Locate the cell with the specified text and output its (X, Y) center coordinate. 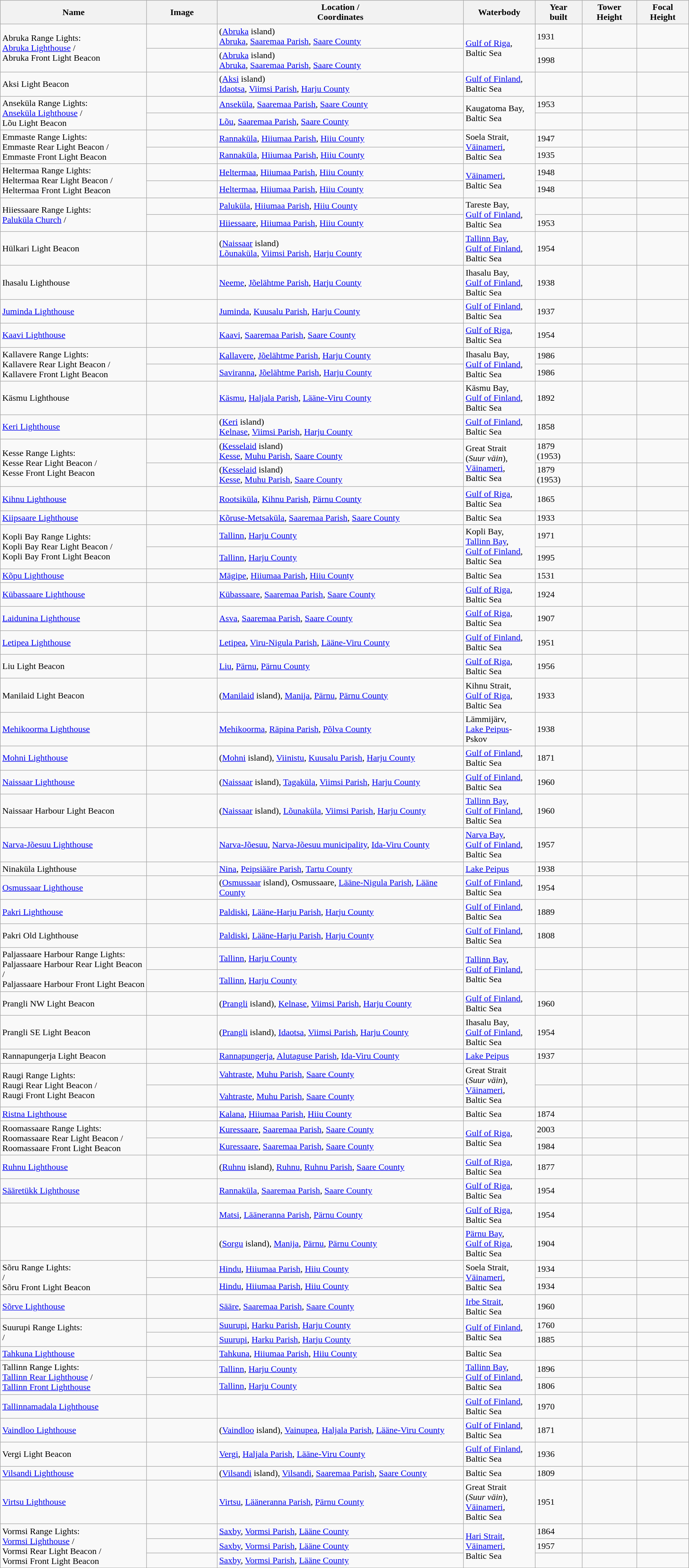
1947 (559, 138)
1936 (559, 1454)
Lõu, Saaremaa Parish, Saare County (340, 121)
Osmussaar Lighthouse (74, 888)
(Aksi island)Idaotsa, Viimsi Parish, Harju County (340, 84)
Narva-Jõesuu, Narva-Jõesuu municipality, Ida-Viru County (340, 845)
Kesse Range Lights:Kesse Rear Light Beacon /Kesse Front Light Beacon (74, 463)
1808 (559, 935)
Tallinnamadala Lighthouse (74, 1406)
1531 (559, 576)
Kiipsaare Lighthouse (74, 518)
Great Strait(Suur väin), Väinameri, Baltic Sea (499, 1502)
Käsmu, Haljala Parish, Lääne-Viru County (340, 398)
Irbe Strait, Baltic Sea (499, 1306)
Kaavi Lighthouse (74, 335)
Raugi Range Lights:Raugi Rear Light Beacon /Raugi Front Light Beacon (74, 1085)
Vergi, Haljala Parish, Lääne-Viru County (340, 1454)
Ruhnu Lighthouse (74, 1167)
Käsmu Lighthouse (74, 398)
Juminda, Kuusalu Parish, Harju County (340, 311)
Virtsu Lighthouse (74, 1502)
Ihasalu Lighthouse (74, 282)
(Manilaid island), Manija, Pärnu, Pärnu County (340, 695)
Soela Strait, Väinameri,Baltic Sea (499, 1278)
1892 (559, 398)
Pakri Old Lighthouse (74, 935)
Pakri Lighthouse (74, 912)
Hülkari Light Beacon (74, 248)
Naissaar Lighthouse (74, 782)
1998 (559, 60)
Hari Strait, Väinameri,Baltic Sea (499, 1546)
Sõrve Lighthouse (74, 1306)
(Osmussaar island), Osmussaare, Lääne-Nigula Parish, Lääne County (340, 888)
Vaindloo Lighthouse (74, 1430)
Ristna Lighthouse (74, 1114)
1760 (559, 1325)
1889 (559, 912)
1885 (559, 1339)
(Vilsandi island), Vilsandi, Saaremaa Parish, Saare County (340, 1473)
Hiiessaare Range Lights:Paluküla Church / (74, 215)
(Naissaar island), Tagaküla, Viimsi Parish, Harju County (340, 782)
1809 (559, 1473)
Käsmu Bay, Gulf of Finland, Baltic Sea (499, 398)
Suurupi Range Lights: / (74, 1332)
(Vaindloo island), Vainupea, Haljala Parish, Lääne-Viru County (340, 1430)
Focal Height (662, 13)
Vilsandi Lighthouse (74, 1473)
Keri Lighthouse (74, 427)
Mehikoorma, Räpina Parish, Põlva County (340, 729)
Paluküla, Hiiumaa Parish, Hiiu County (340, 206)
2003 (559, 1129)
Name (74, 13)
(Mohni island), Viinistu, Kuusalu Parish, Harju County (340, 758)
Mehikoorma Lighthouse (74, 729)
(Prangli island), Kelnase, Viimsi Parish, Harju County (340, 1003)
1984 (559, 1146)
Kalana, Hiiumaa Parish, Hiiu County (340, 1114)
Narva Bay, Gulf of Finland,Baltic Sea (499, 845)
Pärnu Bay, Gulf of Riga,Baltic Sea (499, 1244)
Narva-Jõesuu Lighthouse (74, 845)
Sõru Range Lights: /Sõru Front Light Beacon (74, 1278)
Anseküla Range Lights:Anseküla Lighthouse /Lõu Light Beacon (74, 113)
Tallinn Range Lights:Tallinn Rear Lighthouse /Tallinn Front Lighthouse (74, 1377)
Roomassaare Range Lights:Roomassaare Rear Light Beacon /Roomassaare Front Light Beacon (74, 1138)
Virtsu, Lääneranna Parish, Pärnu County (340, 1502)
Prangli SE Light Beacon (74, 1032)
1904 (559, 1244)
Lämmijärv, Lake Peipus-Pskov (499, 729)
Nina, Peipsiääre Parish, Tartu County (340, 869)
Kopli Bay,Tallinn Bay, Gulf of Finland, Baltic Sea (499, 547)
Rannapungerja Light Beacon (74, 1056)
Väinameri,Baltic Sea (499, 181)
Emmaste Range Lights:Emmaste Rear Light Beacon /Emmaste Front Light Beacon (74, 147)
Ihasalu Bay,Gulf of Finland, Baltic Sea (499, 364)
Waterbody (499, 13)
Kihnu Lighthouse (74, 499)
1924 (559, 595)
1971 (559, 536)
Location /Coordinates (340, 13)
1935 (559, 155)
Asva, Saaremaa Parish, Saare County (340, 618)
Tareste Bay, Gulf of Finland, Baltic Sea (499, 215)
Heltermaa Range Lights:Heltermaa Rear Light Beacon /Heltermaa Front Light Beacon (74, 181)
1865 (559, 499)
Rootsiküla, Kihnu Parish, Pärnu County (340, 499)
1931 (559, 36)
1995 (559, 558)
Tower Height (609, 13)
Aksi Light Beacon (74, 84)
Liu, Pärnu, Pärnu County (340, 666)
Vergi Light Beacon (74, 1454)
1877 (559, 1167)
Prangli NW Light Beacon (74, 1003)
Saviranna, Jõelähtme Parish, Harju County (340, 373)
(Sorgu island), Manija, Pärnu, Pärnu County (340, 1244)
Neeme, Jõelähtme Parish, Harju County (340, 282)
(Prangli island), Idaotsa, Viimsi Parish, Harju County (340, 1032)
Rannaküla, Saaremaa Parish, Saare County (340, 1191)
Kõruse-Metsaküla, Saaremaa Parish, Saare County (340, 518)
Letipea Lighthouse (74, 643)
1858 (559, 427)
Kübassaare Lighthouse (74, 595)
Ninaküla Lighthouse (74, 869)
(Naissaar island), Lõunaküla, Viimsi Parish, Harju County (340, 811)
Naissaar Harbour Light Beacon (74, 811)
Anseküla, Saaremaa Parish, Saare County (340, 105)
Image (182, 13)
Ihasalu Bay, Gulf of Finland, Baltic Sea (499, 282)
1806 (559, 1386)
1896 (559, 1369)
1864 (559, 1531)
Liu Light Beacon (74, 666)
Sääretükk Lighthouse (74, 1191)
Kaavi, Saaremaa Parish, Saare County (340, 335)
(Ruhnu island), Ruhnu, Ruhnu Parish, Saare County (340, 1167)
1907 (559, 618)
Mohni Lighthouse (74, 758)
Juminda Lighthouse (74, 311)
Tallinn Bay,Gulf of Finland, Baltic Sea (499, 969)
Yearbuilt (559, 13)
Tahkuna Lighthouse (74, 1353)
Kallavere, Jõelähtme Parish, Harju County (340, 356)
Matsi, Lääneranna Parish, Pärnu County (340, 1214)
1956 (559, 666)
Abruka Range Lights:Abruka Lighthouse /Abruka Front Light Beacon (74, 48)
Tahkuna, Hiiumaa Parish, Hiiu County (340, 1353)
Soela Strait, Väinameri, Baltic Sea (499, 147)
Vormsi Range Lights:Vormsi Lighthouse /Vormsi Rear Light Beacon /Vormsi Front Light Beacon (74, 1546)
Kübassaare, Saaremaa Parish, Saare County (340, 595)
Kallavere Range Lights:Kallavere Rear Light Beacon /Kallavere Front Light Beacon (74, 364)
(Naissaar island)Lõunaküla, Viimsi Parish, Harju County (340, 248)
Kõpu Lighthouse (74, 576)
Mägipe, Hiiumaa Parish, Hiiu County (340, 576)
1970 (559, 1406)
Kihnu Strait,Gulf of Riga, Baltic Sea (499, 695)
1874 (559, 1114)
(Keri island)Kelnase, Viimsi Parish, Harju County (340, 427)
Sääre, Saaremaa Parish, Saare County (340, 1306)
Laidunina Lighthouse (74, 618)
Rannapungerja, Alutaguse Parish, Ida-Viru County (340, 1056)
Hiiessaare, Hiiumaa Parish, Hiiu County (340, 223)
Paljassaare Harbour Range Lights:Paljassaare Harbour Rear Light Beacon /Paljassaare Harbour Front Light Beacon (74, 969)
Kopli Bay Range Lights:Kopli Bay Rear Light Beacon /Kopli Bay Front Light Beacon (74, 547)
Ihasalu Bay,Gulf of Finland,Baltic Sea (499, 1032)
Manilaid Light Beacon (74, 695)
Kaugatoma Bay, Baltic Sea (499, 113)
Letipea, Viru-Nigula Parish, Lääne-Viru County (340, 643)
